Return [x, y] of the center of cell containing provided text 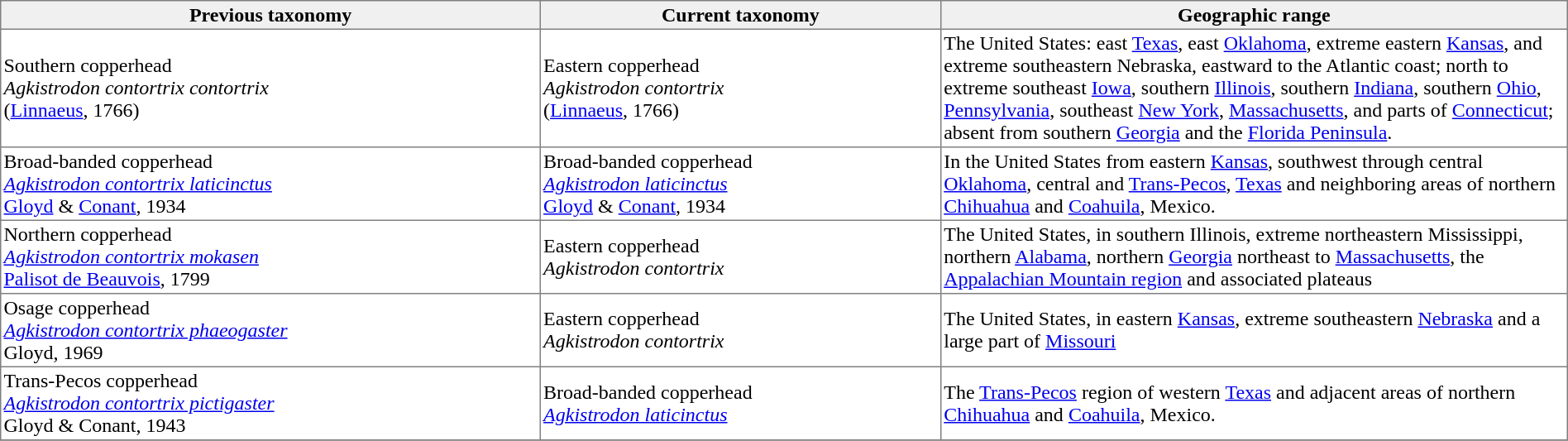
Current taxonomy [740, 15]
Trans-Pecos copperheadAgkistrodon contortrix pictigasterGloyd & Conant, 1943 [271, 403]
The Trans-Pecos region of western Texas and adjacent areas of northern Chihuahua and Coahuila, Mexico. [1254, 403]
Broad-banded copperheadAgkistrodon laticinctusGloyd & Conant, 1934 [740, 184]
The United States, in eastern Kansas, extreme southeastern Nebraska and a large part of Missouri [1254, 330]
Osage copperheadAgkistrodon contortrix phaeogasterGloyd, 1969 [271, 330]
Broad-banded copperheadAgkistrodon contortrix laticinctusGloyd & Conant, 1934 [271, 184]
Previous taxonomy [271, 15]
Broad-banded copperheadAgkistrodon laticinctus [740, 403]
Geographic range [1254, 15]
Southern copperheadAgkistrodon contortrix contortrix(Linnaeus, 1766) [271, 88]
Eastern copperheadAgkistrodon contortrix(Linnaeus, 1766) [740, 88]
Northern copperheadAgkistrodon contortrix mokasenPalisot de Beauvois, 1799 [271, 256]
